Find where the given text appears and provide that cell's center as [x, y] coordinate. 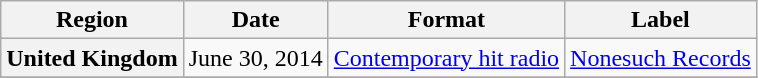
Label [661, 20]
Contemporary hit radio [446, 58]
Date [256, 20]
Region [92, 20]
Format [446, 20]
Nonesuch Records [661, 58]
June 30, 2014 [256, 58]
United Kingdom [92, 58]
